Determine the (X, Y) coordinate at the center of the cell enclosing the given text.  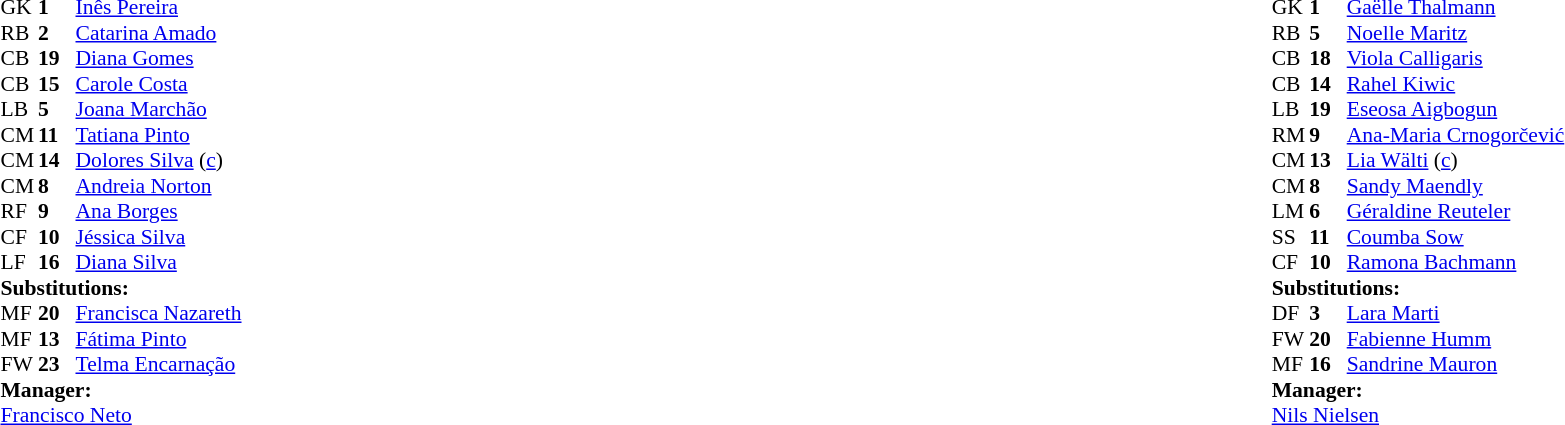
6 (1328, 211)
Telma Encarnação (159, 365)
Diana Silva (159, 263)
SS (1291, 237)
2 (57, 33)
Viola Calligaris (1456, 59)
LM (1291, 211)
Ramona Bachmann (1456, 263)
Joana Marchão (159, 109)
Rahel Kiwic (1456, 84)
15 (57, 84)
Fátima Pinto (159, 339)
Francisca Nazareth (159, 313)
Coumba Sow (1456, 237)
Diana Gomes (159, 59)
Fabienne Humm (1456, 339)
Andreia Norton (159, 186)
Lia Wälti (c) (1456, 161)
Géraldine Reuteler (1456, 211)
Catarina Amado (159, 33)
3 (1328, 313)
Ana Borges (159, 211)
LF (19, 263)
Tatiana Pinto (159, 135)
Dolores Silva (c) (159, 161)
Eseosa Aigbogun (1456, 109)
Lara Marti (1456, 313)
RF (19, 211)
Sandy Maendly (1456, 186)
Carole Costa (159, 84)
RM (1291, 135)
Noelle Maritz (1456, 33)
DF (1291, 313)
Jéssica Silva (159, 237)
18 (1328, 59)
23 (57, 365)
Sandrine Mauron (1456, 365)
Ana-Maria Crnogorčević (1456, 135)
